Find where the given text appears and provide that cell's center as [x, y] coordinate. 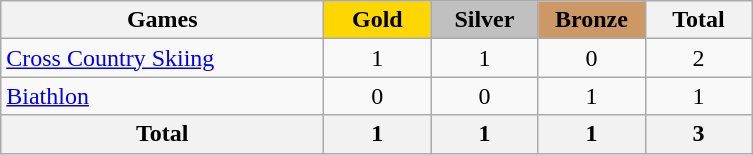
Bronze [592, 20]
Silver [484, 20]
Biathlon [162, 96]
Games [162, 20]
Cross Country Skiing [162, 58]
2 [698, 58]
Gold [378, 20]
3 [698, 134]
